From the cell containing the given text, extract its center point as (X, Y) coordinate. 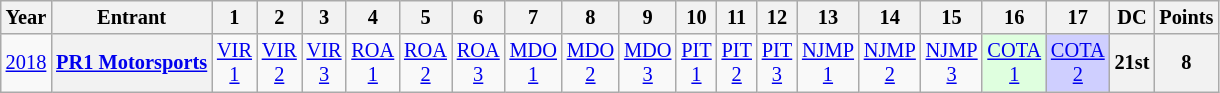
13 (828, 17)
12 (777, 17)
MDO3 (648, 63)
NJMP2 (890, 63)
5 (426, 17)
VIR3 (324, 63)
MDO2 (590, 63)
ROA2 (426, 63)
16 (1014, 17)
COTA1 (1014, 63)
COTA2 (1078, 63)
2 (280, 17)
VIR1 (234, 63)
PR1 Motorsports (132, 63)
Points (1186, 17)
DC (1132, 17)
PIT2 (737, 63)
1 (234, 17)
7 (534, 17)
15 (952, 17)
3 (324, 17)
ROA3 (478, 63)
ROA1 (372, 63)
PIT3 (777, 63)
NJMP1 (828, 63)
NJMP3 (952, 63)
14 (890, 17)
10 (696, 17)
2018 (26, 63)
MDO1 (534, 63)
6 (478, 17)
PIT1 (696, 63)
Year (26, 17)
VIR2 (280, 63)
4 (372, 17)
17 (1078, 17)
9 (648, 17)
21st (1132, 63)
11 (737, 17)
Entrant (132, 17)
